Search for the cell housing the specified text and yield its (x, y) center coordinate. 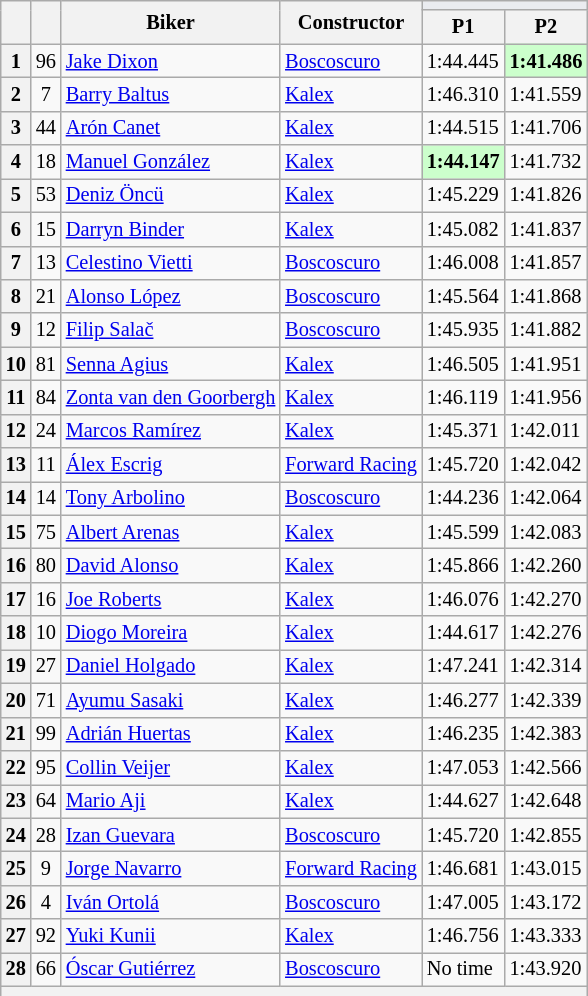
Manuel González (170, 162)
Albert Arenas (170, 532)
1:42.083 (546, 532)
1:43.172 (546, 902)
1:46.076 (464, 599)
Óscar Gutiérrez (170, 969)
Iván Ortolá (170, 902)
64 (46, 801)
17 (16, 599)
Collin Veijer (170, 767)
1:44.147 (464, 162)
Jake Dixon (170, 61)
1:41.857 (546, 263)
1:45.599 (464, 532)
Ayumu Sasaki (170, 700)
1:41.951 (546, 364)
1:44.515 (464, 128)
1:46.277 (464, 700)
1:41.486 (546, 61)
6 (16, 229)
Adrián Huertas (170, 734)
1:45.564 (464, 296)
1:42.270 (546, 599)
53 (46, 195)
Izan Guevara (170, 835)
1:41.559 (546, 94)
Diogo Moreira (170, 633)
Joe Roberts (170, 599)
Tony Arbolino (170, 498)
1:42.339 (546, 700)
66 (46, 969)
No time (464, 969)
Marcos Ramírez (170, 431)
84 (46, 397)
Biker (170, 22)
1:44.445 (464, 61)
Daniel Holgado (170, 666)
1:46.310 (464, 94)
1:45.866 (464, 565)
26 (16, 902)
1:46.756 (464, 936)
1:44.617 (464, 633)
1:42.276 (546, 633)
1:46.008 (464, 263)
Alonso López (170, 296)
99 (46, 734)
1:41.868 (546, 296)
1:41.826 (546, 195)
3 (16, 128)
95 (46, 767)
8 (16, 296)
Constructor (351, 22)
P2 (546, 27)
1:42.260 (546, 565)
75 (46, 532)
Senna Agius (170, 364)
19 (16, 666)
1:43.333 (546, 936)
23 (16, 801)
1:44.236 (464, 498)
Barry Baltus (170, 94)
2 (16, 94)
71 (46, 700)
44 (46, 128)
1:46.681 (464, 868)
1:42.383 (546, 734)
1:42.042 (546, 465)
80 (46, 565)
P1 (464, 27)
1:47.053 (464, 767)
22 (16, 767)
1:47.241 (464, 666)
1:42.648 (546, 801)
96 (46, 61)
20 (16, 700)
1:43.920 (546, 969)
1:47.005 (464, 902)
1:45.082 (464, 229)
1:46.235 (464, 734)
81 (46, 364)
1:42.064 (546, 498)
1:42.566 (546, 767)
1:41.706 (546, 128)
1:45.935 (464, 330)
1 (16, 61)
1:45.371 (464, 431)
92 (46, 936)
Mario Aji (170, 801)
1:41.956 (546, 397)
1:41.732 (546, 162)
Arón Canet (170, 128)
1:43.015 (546, 868)
Deniz Öncü (170, 195)
1:42.855 (546, 835)
25 (16, 868)
1:44.627 (464, 801)
Celestino Vietti (170, 263)
1:46.119 (464, 397)
Álex Escrig (170, 465)
Darryn Binder (170, 229)
1:42.011 (546, 431)
Yuki Kunii (170, 936)
1:45.229 (464, 195)
David Alonso (170, 565)
Filip Salač (170, 330)
1:46.505 (464, 364)
Zonta van den Goorbergh (170, 397)
1:41.882 (546, 330)
5 (16, 195)
Jorge Navarro (170, 868)
1:42.314 (546, 666)
1:41.837 (546, 229)
